Determine the [x, y] coordinate at the center of the cell enclosing the given text.  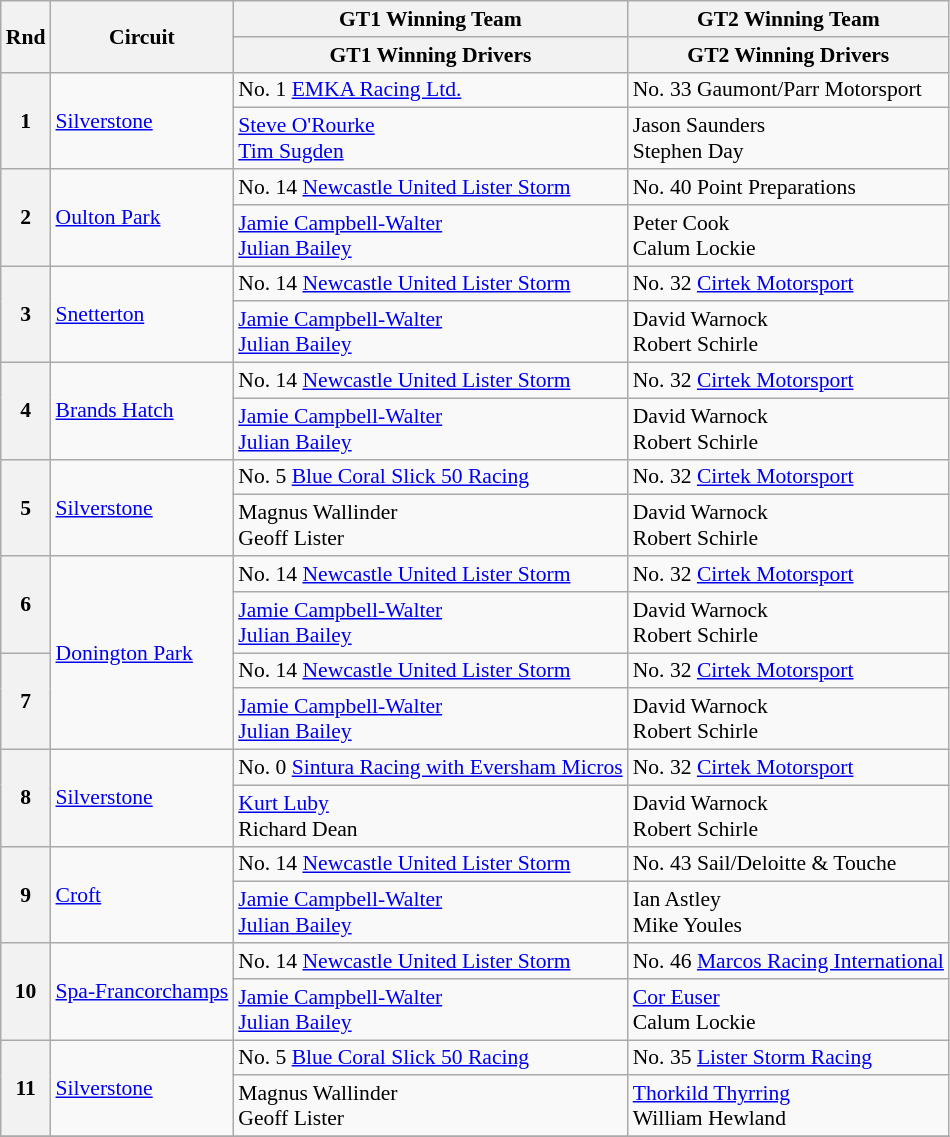
No. 40 Point Preparations [788, 187]
6 [26, 604]
No. 43 Sail/Deloitte & Touche [788, 864]
No. 0 Sintura Racing with Eversham Micros [430, 768]
Cor Euser Calum Lockie [788, 1010]
Steve O'Rourke Tim Sugden [430, 138]
8 [26, 798]
4 [26, 412]
No. 1 EMKA Racing Ltd. [430, 90]
Rnd [26, 36]
Kurt Luby Richard Dean [430, 816]
11 [26, 1088]
Donington Park [142, 653]
10 [26, 992]
Thorkild Thyrring William Hewland [788, 1106]
GT2 Winning Team [788, 19]
No. 33 Gaumont/Parr Motorsport [788, 90]
Snetterton [142, 314]
Circuit [142, 36]
Croft [142, 894]
5 [26, 508]
7 [26, 702]
Brands Hatch [142, 412]
Peter Cook Calum Lockie [788, 236]
GT1 Winning Team [430, 19]
No. 35 Lister Storm Racing [788, 1058]
9 [26, 894]
No. 46 Marcos Racing International [788, 961]
3 [26, 314]
GT1 Winning Drivers [430, 55]
1 [26, 120]
Ian Astley Mike Youles [788, 912]
Oulton Park [142, 218]
2 [26, 218]
GT2 Winning Drivers [788, 55]
Jason Saunders Stephen Day [788, 138]
Spa-Francorchamps [142, 992]
